Search for the cell housing the specified text and yield its (X, Y) center coordinate. 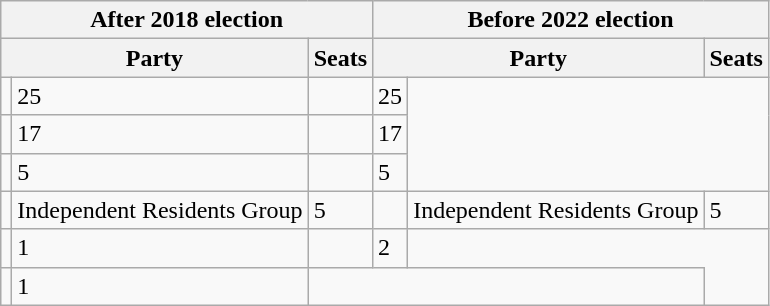
2 (390, 248)
Before 2022 election (571, 20)
After 2018 election (187, 20)
